For the text-containing cell, return its midpoint in [X, Y] coordinate format. 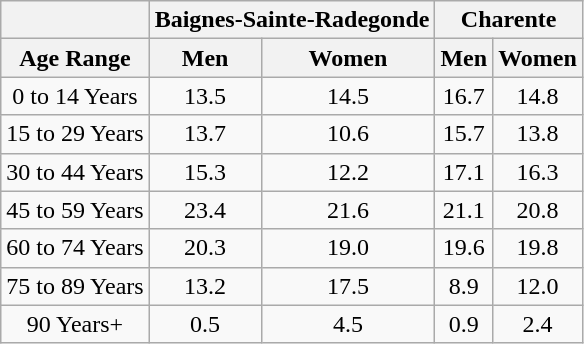
16.3 [538, 172]
14.5 [348, 96]
16.7 [464, 96]
60 to 74 Years [75, 248]
23.4 [205, 210]
45 to 59 Years [75, 210]
8.9 [464, 286]
0 to 14 Years [75, 96]
Age Range [75, 58]
13.5 [205, 96]
30 to 44 Years [75, 172]
15.3 [205, 172]
17.1 [464, 172]
Baignes-Sainte-Radegonde [292, 20]
75 to 89 Years [75, 286]
21.6 [348, 210]
20.8 [538, 210]
15 to 29 Years [75, 134]
4.5 [348, 324]
Charente [508, 20]
13.7 [205, 134]
13.2 [205, 286]
12.0 [538, 286]
0.5 [205, 324]
90 Years+ [75, 324]
21.1 [464, 210]
17.5 [348, 286]
19.6 [464, 248]
20.3 [205, 248]
13.8 [538, 134]
15.7 [464, 134]
10.6 [348, 134]
19.8 [538, 248]
12.2 [348, 172]
2.4 [538, 324]
0.9 [464, 324]
19.0 [348, 248]
14.8 [538, 96]
